Find where the given text appears and provide that cell's center as [x, y] coordinate. 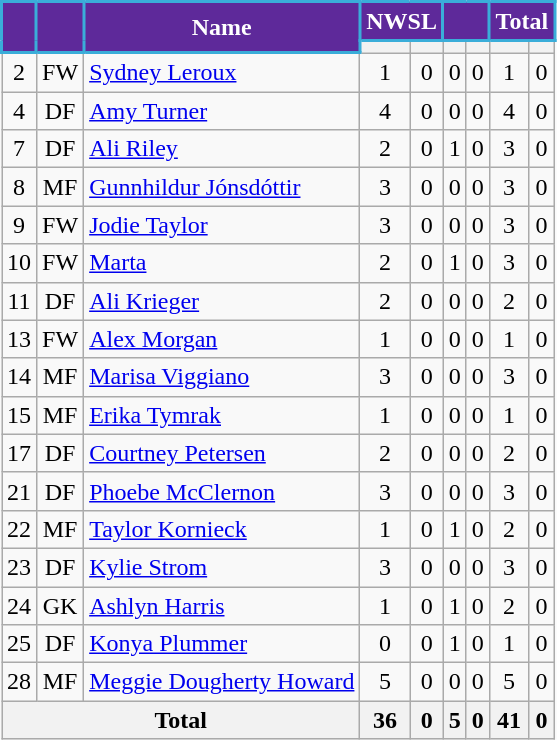
Courtney Petersen [222, 453]
Ali Riley [222, 149]
GK [60, 605]
14 [20, 377]
Name [222, 28]
Alex Morgan [222, 339]
Konya Plummer [222, 644]
13 [20, 339]
10 [20, 263]
36 [385, 720]
23 [20, 567]
Meggie Dougherty Howard [222, 682]
41 [508, 720]
8 [20, 187]
Phoebe McClernon [222, 491]
28 [20, 682]
Sydney Leroux [222, 72]
7 [20, 149]
Ali Krieger [222, 301]
9 [20, 225]
21 [20, 491]
15 [20, 415]
24 [20, 605]
Jodie Taylor [222, 225]
NWSL [402, 22]
Marisa Viggiano [222, 377]
22 [20, 529]
Amy Turner [222, 111]
17 [20, 453]
Marta [222, 263]
Erika Tymrak [222, 415]
25 [20, 644]
Gunnhildur Jónsdóttir [222, 187]
Kylie Strom [222, 567]
11 [20, 301]
Taylor Kornieck [222, 529]
Ashlyn Harris [222, 605]
